Return the [X, Y] coordinate for the center point of the cell that contains the specified text.  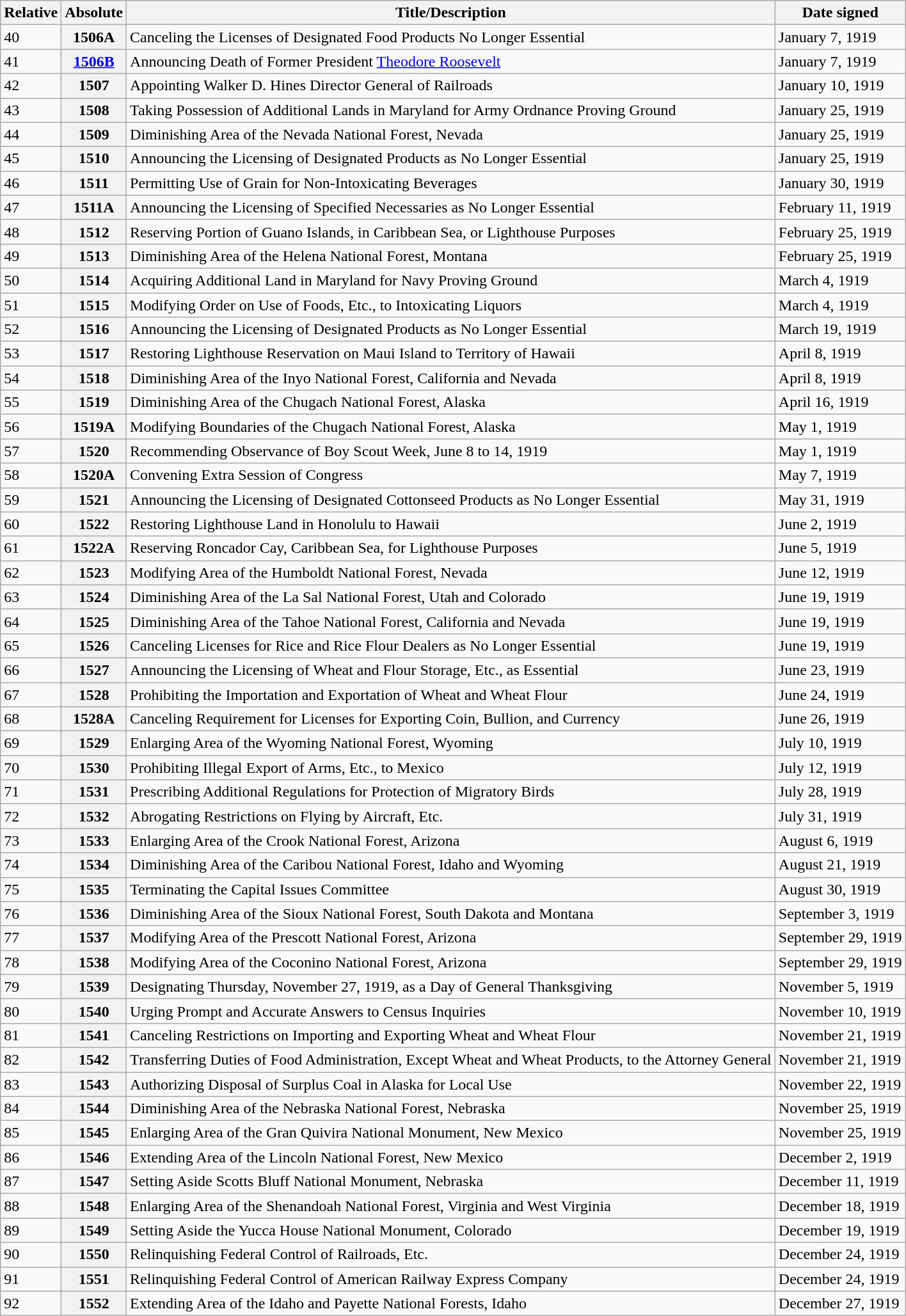
82 [31, 1059]
1552 [94, 1303]
July 31, 1919 [840, 816]
Canceling Licenses for Rice and Rice Flour Dealers as No Longer Essential [451, 646]
Relinquishing Federal Control of American Railway Express Company [451, 1279]
62 [31, 573]
Enlarging Area of the Wyoming National Forest, Wyoming [451, 743]
September 3, 1919 [840, 914]
59 [31, 500]
1517 [94, 354]
1525 [94, 621]
1535 [94, 889]
August 6, 1919 [840, 841]
54 [31, 378]
June 24, 1919 [840, 694]
Acquiring Additional Land in Maryland for Navy Proving Ground [451, 280]
Taking Possession of Additional Lands in Maryland for Army Ordnance Proving Ground [451, 110]
1545 [94, 1133]
1538 [94, 962]
Transferring Duties of Food Administration, Except Wheat and Wheat Products, to the Attorney General [451, 1059]
February 11, 1919 [840, 207]
87 [31, 1182]
Diminishing Area of the Tahoe National Forest, California and Nevada [451, 621]
Modifying Boundaries of the Chugach National Forest, Alaska [451, 427]
83 [31, 1084]
Recommending Observance of Boy Scout Week, June 8 to 14, 1919 [451, 451]
December 27, 1919 [840, 1303]
1522A [94, 548]
Convening Extra Session of Congress [451, 475]
88 [31, 1206]
May 7, 1919 [840, 475]
Extending Area of the Idaho and Payette National Forests, Idaho [451, 1303]
Urging Prompt and Accurate Answers to Census Inquiries [451, 1011]
81 [31, 1035]
50 [31, 280]
1546 [94, 1157]
January 30, 1919 [840, 183]
Relative [31, 13]
Announcing the Licensing of Designated Cottonseed Products as No Longer Essential [451, 500]
1534 [94, 865]
Modifying Area of the Prescott National Forest, Arizona [451, 938]
Diminishing Area of the Helena National Forest, Montana [451, 256]
1515 [94, 305]
77 [31, 938]
Extending Area of the Lincoln National Forest, New Mexico [451, 1157]
June 5, 1919 [840, 548]
41 [31, 61]
Reserving Roncador Cay, Caribbean Sea, for Lighthouse Purposes [451, 548]
Enlarging Area of the Gran Quivira National Monument, New Mexico [451, 1133]
Diminishing Area of the Inyo National Forest, California and Nevada [451, 378]
1521 [94, 500]
Canceling Requirement for Licenses for Exporting Coin, Bullion, and Currency [451, 719]
August 30, 1919 [840, 889]
53 [31, 354]
April 16, 1919 [840, 402]
55 [31, 402]
1543 [94, 1084]
1532 [94, 816]
Enlarging Area of the Crook National Forest, Arizona [451, 841]
Abrogating Restrictions on Flying by Aircraft, Etc. [451, 816]
65 [31, 646]
90 [31, 1255]
Prohibiting Illegal Export of Arms, Etc., to Mexico [451, 768]
45 [31, 159]
47 [31, 207]
June 12, 1919 [840, 573]
1522 [94, 524]
1516 [94, 329]
Diminishing Area of the Chugach National Forest, Alaska [451, 402]
Setting Aside the Yucca House National Monument, Colorado [451, 1230]
Diminishing Area of the La Sal National Forest, Utah and Colorado [451, 597]
March 19, 1919 [840, 329]
July 10, 1919 [840, 743]
1536 [94, 914]
Diminishing Area of the Caribou National Forest, Idaho and Wyoming [451, 865]
1520 [94, 451]
1512 [94, 232]
Diminishing Area of the Sioux National Forest, South Dakota and Montana [451, 914]
Modifying Area of the Humboldt National Forest, Nevada [451, 573]
May 31, 1919 [840, 500]
Restoring Lighthouse Reservation on Maui Island to Territory of Hawaii [451, 354]
75 [31, 889]
79 [31, 987]
1528 [94, 694]
1537 [94, 938]
1531 [94, 792]
91 [31, 1279]
Announcing the Licensing of Specified Necessaries as No Longer Essential [451, 207]
August 21, 1919 [840, 865]
71 [31, 792]
Date signed [840, 13]
1527 [94, 670]
60 [31, 524]
1507 [94, 86]
1529 [94, 743]
November 22, 1919 [840, 1084]
1506A [94, 37]
November 10, 1919 [840, 1011]
1519A [94, 427]
1518 [94, 378]
Announcing the Licensing of Wheat and Flour Storage, Etc., as Essential [451, 670]
1550 [94, 1255]
1542 [94, 1059]
1541 [94, 1035]
1508 [94, 110]
1544 [94, 1109]
78 [31, 962]
64 [31, 621]
December 2, 1919 [840, 1157]
1547 [94, 1182]
December 18, 1919 [840, 1206]
1513 [94, 256]
1514 [94, 280]
1528A [94, 719]
51 [31, 305]
44 [31, 134]
Reserving Portion of Guano Islands, in Caribbean Sea, or Lighthouse Purposes [451, 232]
Title/Description [451, 13]
Canceling Restrictions on Importing and Exporting Wheat and Wheat Flour [451, 1035]
92 [31, 1303]
June 2, 1919 [840, 524]
73 [31, 841]
1506B [94, 61]
Absolute [94, 13]
89 [31, 1230]
68 [31, 719]
67 [31, 694]
Relinquishing Federal Control of Railroads, Etc. [451, 1255]
1533 [94, 841]
48 [31, 232]
84 [31, 1109]
January 10, 1919 [840, 86]
1520A [94, 475]
Prescribing Additional Regulations for Protection of Migratory Birds [451, 792]
Diminishing Area of the Nevada National Forest, Nevada [451, 134]
57 [31, 451]
85 [31, 1133]
80 [31, 1011]
46 [31, 183]
1539 [94, 987]
40 [31, 37]
69 [31, 743]
61 [31, 548]
June 23, 1919 [840, 670]
1551 [94, 1279]
49 [31, 256]
Canceling the Licenses of Designated Food Products No Longer Essential [451, 37]
74 [31, 865]
1509 [94, 134]
Modifying Area of the Coconino National Forest, Arizona [451, 962]
July 12, 1919 [840, 768]
Prohibiting the Importation and Exportation of Wheat and Wheat Flour [451, 694]
52 [31, 329]
63 [31, 597]
1549 [94, 1230]
1511A [94, 207]
1548 [94, 1206]
Diminishing Area of the Nebraska National Forest, Nebraska [451, 1109]
1523 [94, 573]
Restoring Lighthouse Land in Honolulu to Hawaii [451, 524]
1510 [94, 159]
July 28, 1919 [840, 792]
42 [31, 86]
43 [31, 110]
58 [31, 475]
66 [31, 670]
56 [31, 427]
Appointing Walker D. Hines Director General of Railroads [451, 86]
72 [31, 816]
76 [31, 914]
Announcing Death of Former President Theodore Roosevelt [451, 61]
Permitting Use of Grain for Non-Intoxicating Beverages [451, 183]
1530 [94, 768]
70 [31, 768]
December 11, 1919 [840, 1182]
Setting Aside Scotts Bluff National Monument, Nebraska [451, 1182]
November 5, 1919 [840, 987]
December 19, 1919 [840, 1230]
June 26, 1919 [840, 719]
Authorizing Disposal of Surplus Coal in Alaska for Local Use [451, 1084]
Enlarging Area of the Shenandoah National Forest, Virginia and West Virginia [451, 1206]
Modifying Order on Use of Foods, Etc., to Intoxicating Liquors [451, 305]
1540 [94, 1011]
1526 [94, 646]
Terminating the Capital Issues Committee [451, 889]
Designating Thursday, November 27, 1919, as a Day of General Thanksgiving [451, 987]
1519 [94, 402]
86 [31, 1157]
1511 [94, 183]
1524 [94, 597]
